Return [x, y] of the center of cell containing provided text 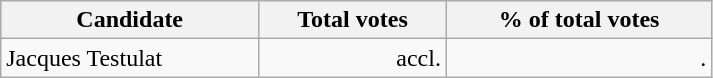
. [578, 58]
accl. [353, 58]
Jacques Testulat [130, 58]
Total votes [353, 20]
% of total votes [578, 20]
Candidate [130, 20]
